Pinpoint the cell where the given text exists, returning its (X, Y) midpoint coordinate. 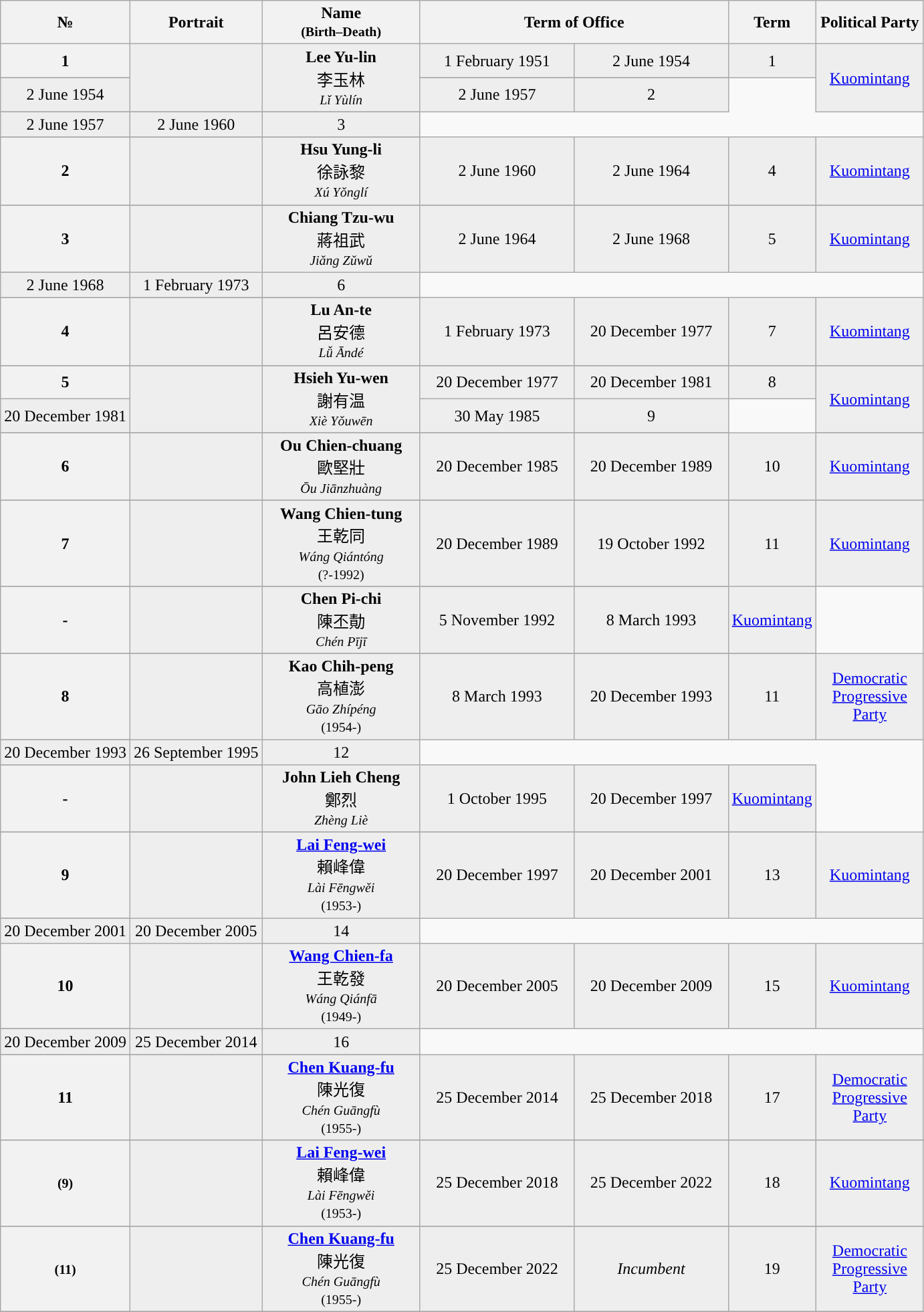
(9) (66, 1183)
14 (341, 931)
Hsieh Yu-wen謝有温 Xiè Yǒuwēn (341, 399)
Ou Chien-chuang歐堅壯 Ōu Jiānzhuàng (341, 467)
John Lieh Cheng鄭烈 Zhèng Liè (341, 798)
Chiang Tzu-wu蔣祖武 Jiǎng Zǔwǔ (341, 238)
13 (772, 875)
26 September 1995 (196, 752)
5 November 1992 (497, 619)
№ (66, 23)
18 (772, 1183)
12 (341, 752)
Kao Chih-peng高植澎 Gāo Zhípéng(1954-) (341, 696)
19 October 1992 (651, 543)
Portrait (196, 23)
Chen Pi-chi陳丕勣 Chén Pījī (341, 619)
Lee Yu-lin李玉林 Lǐ Yùlín (341, 78)
19 (772, 1269)
Wang Chien-tung王乾同 Wáng Qiántóng(?-1992) (341, 543)
17 (772, 1097)
30 May 1985 (497, 416)
Wang Chien-fa王乾發 Wáng Qiánfā(1949-) (341, 986)
Term (772, 23)
Term of Office (574, 23)
20 December 1985 (497, 467)
Political Party (869, 23)
(11) (66, 1269)
Hsu Yung-li徐詠黎 Xú Yǒnglí (341, 171)
Name(Birth–Death) (341, 23)
16 (341, 1042)
Incumbent (651, 1269)
1 October 1995 (497, 798)
Lu An-te呂安德 Lǚ Āndé (341, 332)
15 (772, 986)
1 February 1951 (497, 62)
